Identify which cell holds the provided text, then report its [x, y] central coordinate. 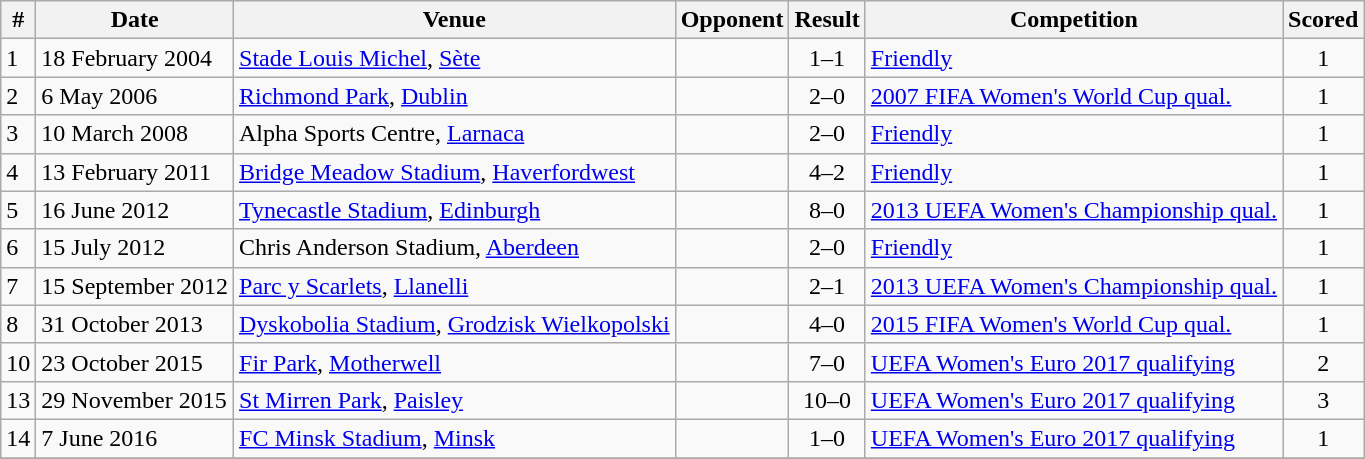
7 June 2016 [135, 438]
Alpha Sports Centre, Larnaca [455, 134]
13 February 2011 [135, 172]
2015 FIFA Women's World Cup qual. [1074, 324]
6 [18, 248]
4–0 [827, 324]
# [18, 20]
2007 FIFA Women's World Cup qual. [1074, 96]
31 October 2013 [135, 324]
Chris Anderson Stadium, Aberdeen [455, 248]
Richmond Park, Dublin [455, 96]
St Mirren Park, Paisley [455, 400]
Venue [455, 20]
15 September 2012 [135, 286]
6 May 2006 [135, 96]
8 [18, 324]
Tynecastle Stadium, Edinburgh [455, 210]
13 [18, 400]
16 June 2012 [135, 210]
2–1 [827, 286]
Stade Louis Michel, Sète [455, 58]
5 [18, 210]
1–0 [827, 438]
23 October 2015 [135, 362]
Bridge Meadow Stadium, Haverfordwest [455, 172]
Scored [1324, 20]
Competition [1074, 20]
29 November 2015 [135, 400]
4–2 [827, 172]
Fir Park, Motherwell [455, 362]
Result [827, 20]
4 [18, 172]
7–0 [827, 362]
14 [18, 438]
10 March 2008 [135, 134]
Parc y Scarlets, Llanelli [455, 286]
10–0 [827, 400]
Opponent [732, 20]
7 [18, 286]
Dyskobolia Stadium, Grodzisk Wielkopolski [455, 324]
15 July 2012 [135, 248]
FC Minsk Stadium, Minsk [455, 438]
10 [18, 362]
1–1 [827, 58]
8–0 [827, 210]
Date [135, 20]
18 February 2004 [135, 58]
